Output the (X, Y) coordinate of the center of the cell containing the given text.  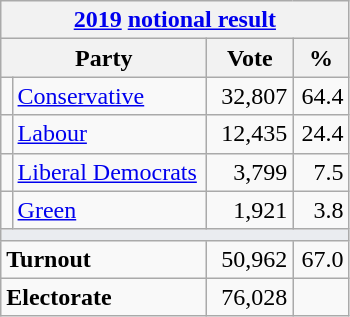
24.4 (321, 134)
Labour (110, 134)
Party (104, 58)
3,799 (250, 172)
Vote (250, 58)
7.5 (321, 172)
32,807 (250, 96)
Green (110, 210)
64.4 (321, 96)
Turnout (104, 259)
Electorate (104, 297)
Liberal Democrats (110, 172)
1,921 (250, 210)
76,028 (250, 297)
3.8 (321, 210)
50,962 (250, 259)
% (321, 58)
2019 notional result (175, 20)
67.0 (321, 259)
12,435 (250, 134)
Conservative (110, 96)
